Detect which cell encompasses the target text, then output its [x, y] center coordinate. 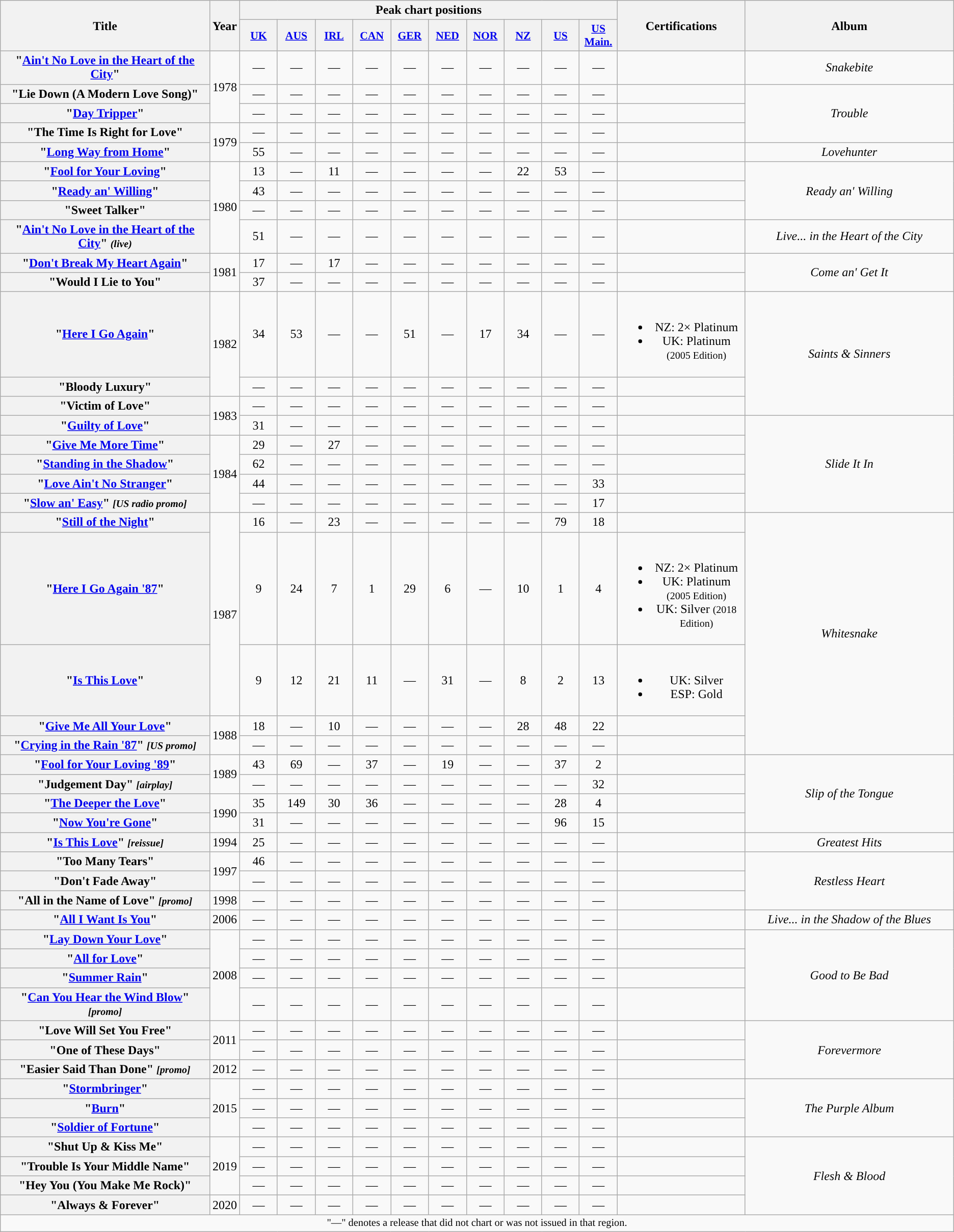
Year [224, 25]
36 [372, 804]
US [561, 36]
The Purple Album [849, 1108]
"Crying in the Rain '87" [US promo] [105, 745]
Saints & Sinners [849, 354]
24 [296, 588]
1980 [224, 207]
Snakebite [849, 67]
"Hey You (You Make Me Rock)" [105, 1186]
NZ: 2× PlatinumUK: Platinum (2005 Edition)UK: Silver (2018 Edition) [681, 588]
8 [523, 680]
16 [259, 522]
"All in the Name of Love" [promo] [105, 900]
19 [447, 764]
149 [296, 804]
"Here I Go Again '87" [105, 588]
1998 [224, 900]
"Is This Love" [reissue] [105, 842]
Restless Heart [849, 881]
"Don't Fade Away" [105, 881]
Certifications [681, 25]
"Fool for Your Loving" [105, 171]
USMain. [598, 36]
"Love Ain't No Stranger" [105, 484]
35 [259, 804]
46 [259, 862]
"Don't Break My Heart Again" [105, 262]
30 [334, 804]
1983 [224, 416]
"Day Tripper" [105, 113]
Come an' Get It [849, 272]
"Give Me All Your Love" [105, 726]
2012 [224, 1069]
15 [598, 823]
12 [296, 680]
2006 [224, 920]
"Would I Lie to You" [105, 282]
"Judgement Day" [airplay] [105, 784]
33 [598, 484]
"Lie Down (A Modern Love Song)" [105, 94]
"Trouble Is Your Middle Name" [105, 1166]
1978 [224, 87]
"Guilty of Love" [105, 425]
"One of These Days" [105, 1050]
"Too Many Tears" [105, 862]
"The Time Is Right for Love" [105, 132]
"Lay Down Your Love" [105, 939]
"Burn" [105, 1108]
"Always & Forever" [105, 1205]
"Here I Go Again" [105, 334]
"Ain't No Love in the Heart of the City" (live) [105, 236]
"Now You're Gone" [105, 823]
23 [334, 522]
6 [447, 588]
"Give Me More Time" [105, 445]
1988 [224, 735]
Greatest Hits [849, 842]
55 [259, 152]
Forevermore [849, 1050]
"Still of the Night" [105, 522]
CAN [372, 36]
"Ain't No Love in the Heart of the City" [105, 67]
32 [598, 784]
Peak chart positions [429, 10]
"Fool for Your Loving '89" [105, 764]
"Love Will Set You Free" [105, 1030]
"Victim of Love" [105, 406]
Slide It In [849, 464]
2015 [224, 1108]
Title [105, 25]
1979 [224, 142]
Ready an' Willing [849, 191]
1981 [224, 272]
"Ready an' Willing" [105, 191]
"Standing in the Shadow" [105, 464]
"All I Want Is You" [105, 920]
UK [259, 36]
21 [334, 680]
7 [334, 588]
NZ: 2× PlatinumUK: Platinum (2005 Edition) [681, 334]
Whitesnake [849, 634]
1997 [224, 871]
2011 [224, 1040]
"Sweet Talker" [105, 210]
1987 [224, 614]
1994 [224, 842]
2008 [224, 975]
NOR [485, 36]
"Shut Up & Kiss Me" [105, 1147]
IRL [334, 36]
Live... in the Heart of the City [849, 236]
"Bloody Luxury" [105, 387]
"Stormbringer" [105, 1088]
"Slow an' Easy" [US radio promo] [105, 503]
"Summer Rain" [105, 978]
NED [447, 36]
"Long Way from Home" [105, 152]
Album [849, 25]
Trouble [849, 113]
NZ [523, 36]
62 [259, 464]
Good to Be Bad [849, 975]
Flesh & Blood [849, 1176]
"All for Love" [105, 958]
Slip of the Tongue [849, 793]
2020 [224, 1205]
48 [561, 726]
Live... in the Shadow of the Blues [849, 920]
1982 [224, 344]
AUS [296, 36]
2019 [224, 1166]
UK: SilverESP: Gold [681, 680]
"—" denotes a release that did not chart or was not issued in that region. [477, 1223]
Lovehunter [849, 152]
"Is This Love" [105, 680]
44 [259, 484]
25 [259, 842]
1989 [224, 774]
79 [561, 522]
1984 [224, 474]
"Soldier of Fortune" [105, 1128]
"The Deeper the Love" [105, 804]
GER [410, 36]
69 [296, 764]
"Easier Said Than Done" [promo] [105, 1069]
1990 [224, 813]
"Can You Hear the Wind Blow" [promo] [105, 1004]
96 [561, 823]
27 [334, 445]
